For the text-containing cell, return its midpoint in [x, y] coordinate format. 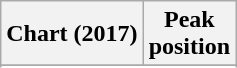
Peakposition [189, 34]
Chart (2017) [72, 34]
